Return the [x, y] coordinate for the center point of the cell that contains the specified text.  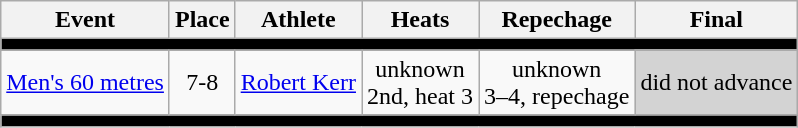
Event [86, 20]
unknown 3–4, repechage [557, 82]
unknown 2nd, heat 3 [420, 82]
7-8 [202, 82]
Robert Kerr [298, 82]
Final [716, 20]
Men's 60 metres [86, 82]
Repechage [557, 20]
Heats [420, 20]
did not advance [716, 82]
Place [202, 20]
Athlete [298, 20]
